Locate the cell with the specified text and output its [X, Y] center coordinate. 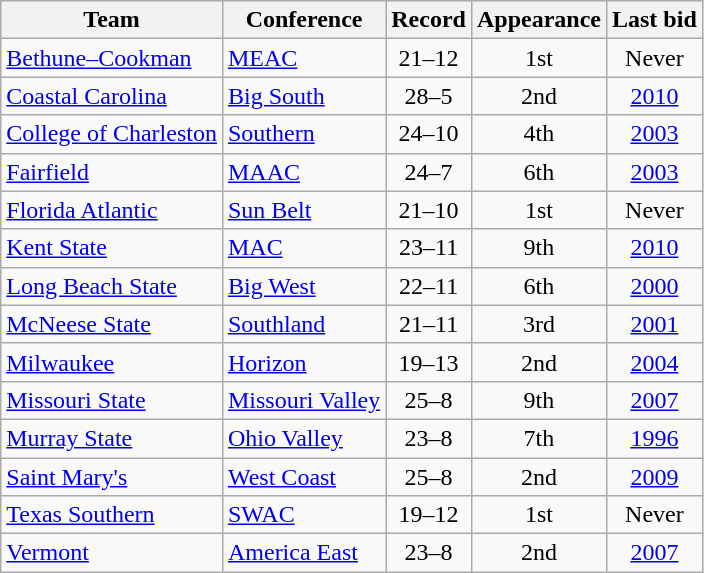
Southern [304, 134]
Florida Atlantic [112, 210]
Ohio Valley [304, 438]
Long Beach State [112, 286]
7th [538, 438]
Southland [304, 324]
Missouri State [112, 400]
Horizon [304, 362]
Saint Mary's [112, 477]
2004 [654, 362]
Sun Belt [304, 210]
2001 [654, 324]
Texas Southern [112, 515]
1996 [654, 438]
Record [429, 20]
22–11 [429, 286]
19–12 [429, 515]
21–10 [429, 210]
4th [538, 134]
Murray State [112, 438]
MEAC [304, 58]
Big South [304, 96]
2000 [654, 286]
America East [304, 553]
Vermont [112, 553]
Last bid [654, 20]
College of Charleston [112, 134]
28–5 [429, 96]
24–10 [429, 134]
MAC [304, 248]
24–7 [429, 172]
West Coast [304, 477]
MAAC [304, 172]
Coastal Carolina [112, 96]
21–12 [429, 58]
Bethune–Cookman [112, 58]
Kent State [112, 248]
3rd [538, 324]
21–11 [429, 324]
Fairfield [112, 172]
Missouri Valley [304, 400]
McNeese State [112, 324]
Appearance [538, 20]
Big West [304, 286]
2009 [654, 477]
Conference [304, 20]
19–13 [429, 362]
23–11 [429, 248]
Team [112, 20]
Milwaukee [112, 362]
SWAC [304, 515]
